Detect which cell encompasses the target text, then output its (X, Y) center coordinate. 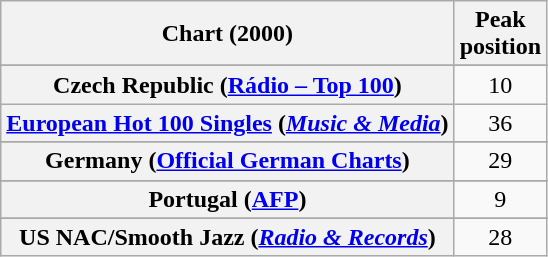
28 (500, 237)
9 (500, 199)
36 (500, 123)
29 (500, 161)
European Hot 100 Singles (Music & Media) (228, 123)
Czech Republic (Rádio – Top 100) (228, 85)
Chart (2000) (228, 34)
10 (500, 85)
US NAC/Smooth Jazz (Radio & Records) (228, 237)
Germany (Official German Charts) (228, 161)
Peakposition (500, 34)
Portugal (AFP) (228, 199)
